From the cell containing the given text, extract its center point as [X, Y] coordinate. 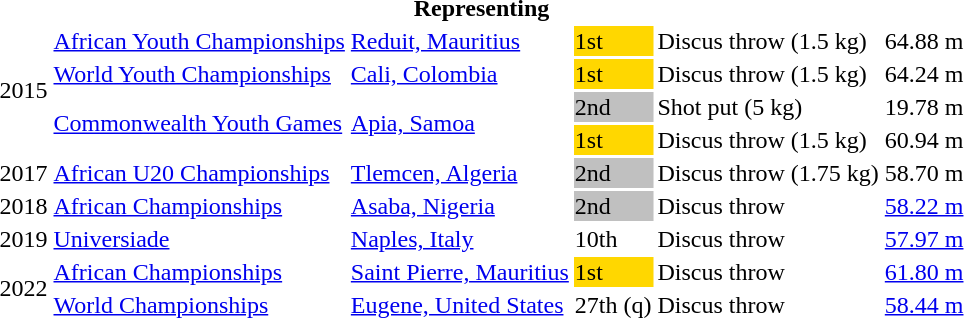
Saint Pierre, Mauritius [460, 272]
Cali, Colombia [460, 74]
Asaba, Nigeria [460, 206]
10th [613, 239]
Universiade [199, 239]
Discus throw (1.75 kg) [768, 173]
Naples, Italy [460, 239]
Reduit, Mauritius [460, 41]
African Youth Championships [199, 41]
African U20 Championships [199, 173]
World Youth Championships [199, 74]
Shot put (5 kg) [768, 107]
Tlemcen, Algeria [460, 173]
Apia, Samoa [460, 124]
Commonwealth Youth Games [199, 124]
